Return the [X, Y] coordinate for the center point of the cell that contains the specified text.  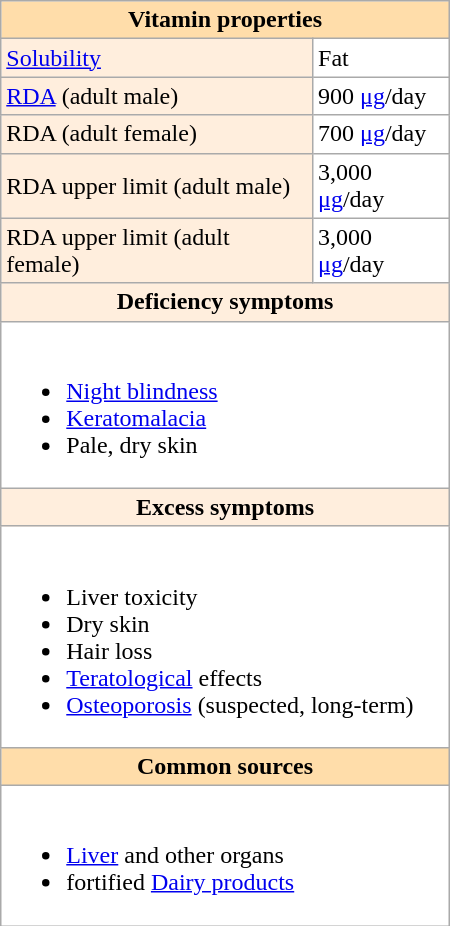
RDA upper limit (adult male) [157, 186]
900 μg/day [382, 96]
Liver and other organsfortified Dairy products [225, 855]
Common sources [225, 766]
Fat [382, 58]
Vitamin properties [225, 20]
RDA (adult male) [157, 96]
Deficiency symptoms [225, 302]
Excess symptoms [225, 507]
Liver toxicityDry skinHair lossTeratological effectsOsteoporosis (suspected, long-term) [225, 636]
Solubility [157, 58]
700 μg/day [382, 134]
RDA upper limit (adult female) [157, 250]
RDA (adult female) [157, 134]
Night blindnessKeratomalaciaPale, dry skin [225, 404]
